Return the (X, Y) coordinate for the center point of the cell that contains the specified text.  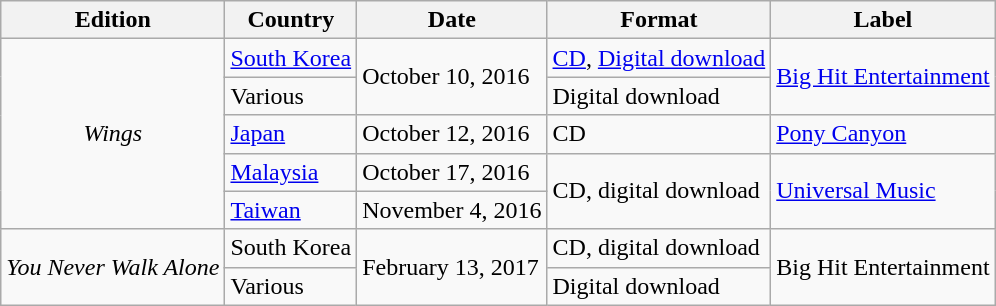
CD (659, 134)
You Never Walk Alone (113, 267)
Pony Canyon (883, 134)
Wings (113, 134)
Country (291, 20)
Label (883, 20)
October 17, 2016 (452, 172)
October 12, 2016 (452, 134)
Japan (291, 134)
November 4, 2016 (452, 210)
February 13, 2017 (452, 267)
Universal Music (883, 191)
Edition (113, 20)
Malaysia (291, 172)
Date (452, 20)
October 10, 2016 (452, 77)
CD, Digital download (659, 58)
Taiwan (291, 210)
Format (659, 20)
